Detect which cell encompasses the target text, then output its [X, Y] center coordinate. 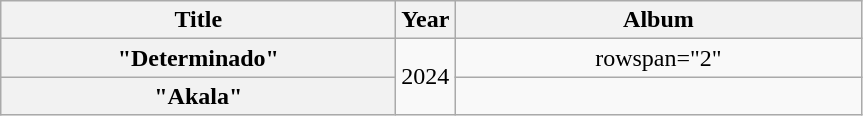
Title [198, 20]
Year [426, 20]
rowspan="2" [658, 58]
"Determinado" [198, 58]
2024 [426, 77]
"Akala" [198, 96]
Album [658, 20]
